Output the [X, Y] coordinate of the center of the cell containing the given text.  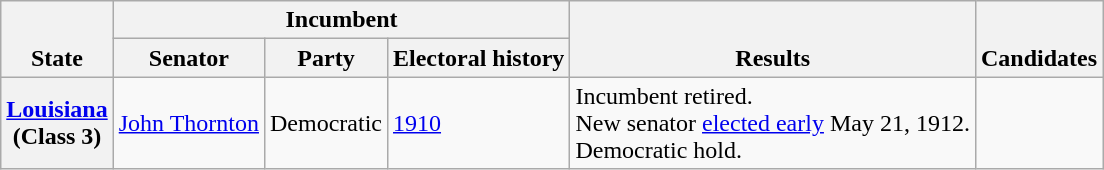
John Thornton [188, 123]
State [57, 39]
Louisiana(Class 3) [57, 123]
Electoral history [478, 58]
Senator [188, 58]
Party [326, 58]
Democratic [326, 123]
Candidates [1038, 39]
1910 [478, 123]
Results [773, 39]
Incumbent retired.New senator elected early May 21, 1912.Democratic hold. [773, 123]
Incumbent [342, 20]
